Output the (X, Y) coordinate of the center of the cell containing the given text.  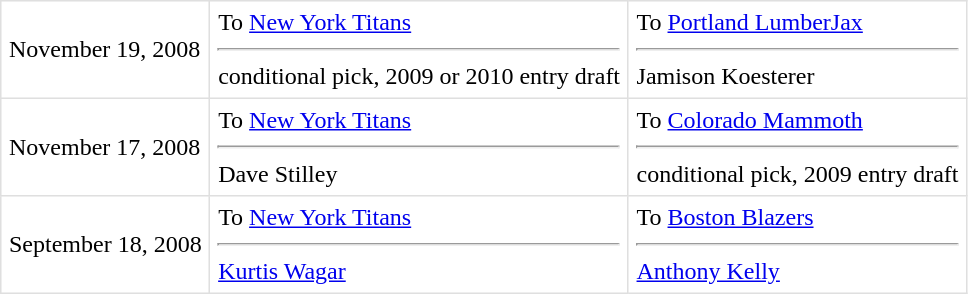
To Colorado Mammoth conditional pick, 2009 entry draft (797, 147)
To New York TitansKurtis Wagar (419, 245)
September 18, 2008 (106, 245)
To New York TitansDave Stilley (419, 147)
November 19, 2008 (106, 50)
November 17, 2008 (106, 147)
To Boston Blazers Anthony Kelly (797, 245)
To New York Titansconditional pick, 2009 or 2010 entry draft (419, 50)
To Portland LumberJax Jamison Koesterer (797, 50)
